Capture the cell that displays the provided text and extract its (X, Y) central coordinate. 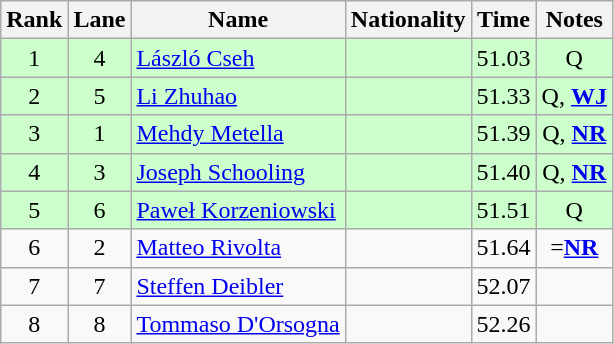
Matteo Rivolta (238, 248)
Lane (100, 20)
Time (504, 20)
51.33 (504, 96)
Rank (34, 20)
51.39 (504, 134)
51.51 (504, 210)
Q, WJ (574, 96)
Notes (574, 20)
Nationality (408, 20)
Tommaso D'Orsogna (238, 324)
Mehdy Metella (238, 134)
51.40 (504, 172)
Paweł Korzeniowski (238, 210)
László Cseh (238, 58)
52.07 (504, 286)
52.26 (504, 324)
Joseph Schooling (238, 172)
51.03 (504, 58)
Li Zhuhao (238, 96)
=NR (574, 248)
Name (238, 20)
Steffen Deibler (238, 286)
51.64 (504, 248)
